From the cell containing the given text, extract its center point as (X, Y) coordinate. 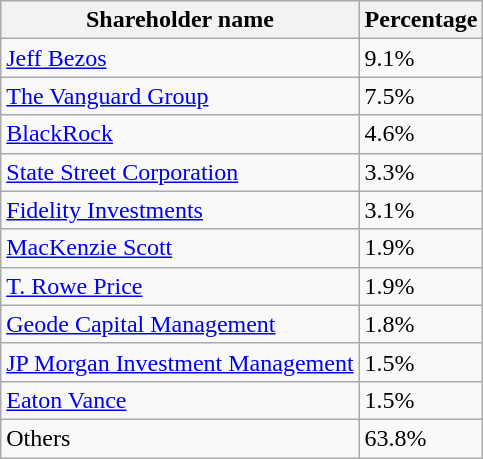
Geode Capital Management (180, 324)
State Street Corporation (180, 172)
Percentage (421, 20)
T. Rowe Price (180, 286)
3.3% (421, 172)
4.6% (421, 134)
1.8% (421, 324)
Fidelity Investments (180, 210)
7.5% (421, 96)
Eaton Vance (180, 400)
MacKenzie Scott (180, 248)
JP Morgan Investment Management (180, 362)
Shareholder name (180, 20)
Jeff Bezos (180, 58)
9.1% (421, 58)
Others (180, 438)
3.1% (421, 210)
The Vanguard Group (180, 96)
BlackRock (180, 134)
63.8% (421, 438)
